Identify which cell holds the provided text, then report its (X, Y) central coordinate. 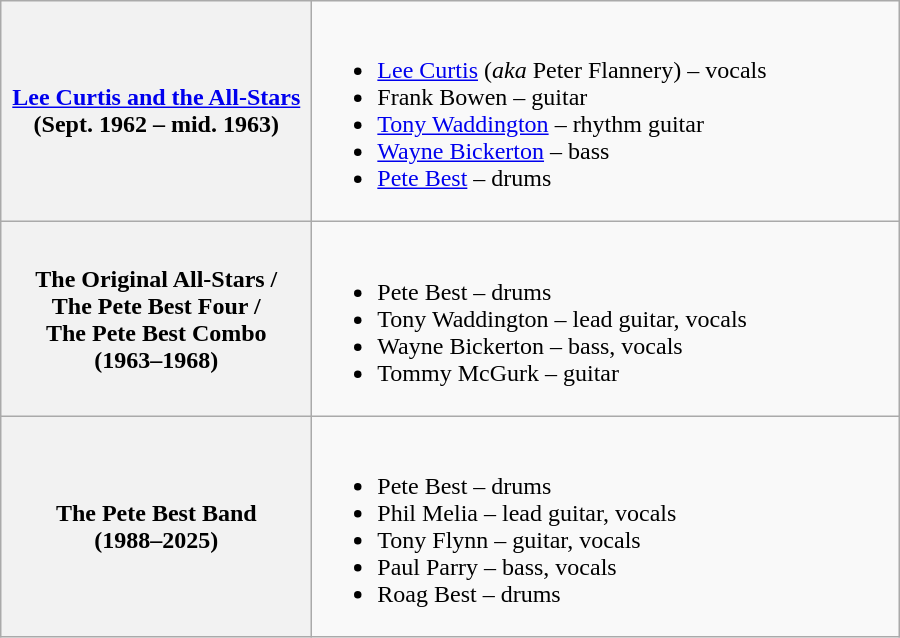
Pete Best – drumsTony Waddington – lead guitar, vocalsWayne Bickerton – bass, vocalsTommy McGurk – guitar (606, 319)
Lee Curtis and the All-Stars(Sept. 1962 – mid. 1963) (156, 112)
The Original All-Stars /The Pete Best Four /The Pete Best Combo(1963–1968) (156, 319)
Pete Best – drumsPhil Melia – lead guitar, vocalsTony Flynn – guitar, vocalsPaul Parry – bass, vocalsRoag Best – drums (606, 526)
The Pete Best Band(1988–2025) (156, 526)
Lee Curtis (aka Peter Flannery) – vocalsFrank Bowen – guitarTony Waddington – rhythm guitarWayne Bickerton – bassPete Best – drums (606, 112)
